Extract the (x, y) coordinate from the center of the cell holding the provided text.  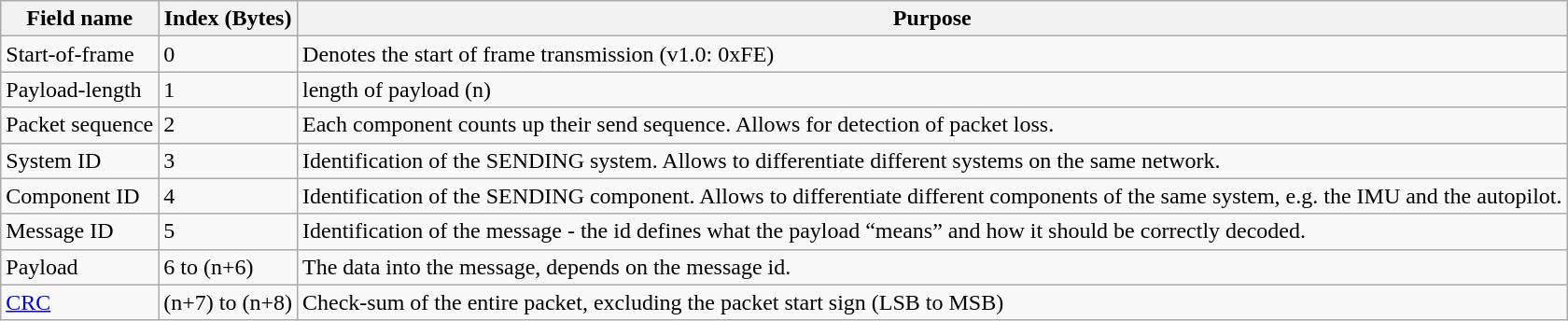
Payload-length (80, 90)
3 (228, 160)
Identification of the SENDING component. Allows to differentiate different components of the same system, e.g. the IMU and the autopilot. (933, 196)
(n+7) to (n+8) (228, 302)
2 (228, 125)
Component ID (80, 196)
CRC (80, 302)
5 (228, 231)
Each component counts up their send sequence. Allows for detection of packet loss. (933, 125)
0 (228, 54)
Check-sum of the entire packet, excluding the packet start sign (LSB to MSB) (933, 302)
Payload (80, 267)
6 to (n+6) (228, 267)
Identification of the message - the id defines what the payload “means” and how it should be correctly decoded. (933, 231)
Field name (80, 19)
4 (228, 196)
Index (Bytes) (228, 19)
Packet sequence (80, 125)
Message ID (80, 231)
length of payload (n) (933, 90)
Purpose (933, 19)
Denotes the start of frame transmission (v1.0: 0xFE) (933, 54)
The data into the message, depends on the message id. (933, 267)
Identification of the SENDING system. Allows to differentiate different systems on the same network. (933, 160)
Start-of-frame (80, 54)
1 (228, 90)
System ID (80, 160)
